Detect which cell encompasses the target text, then output its (X, Y) center coordinate. 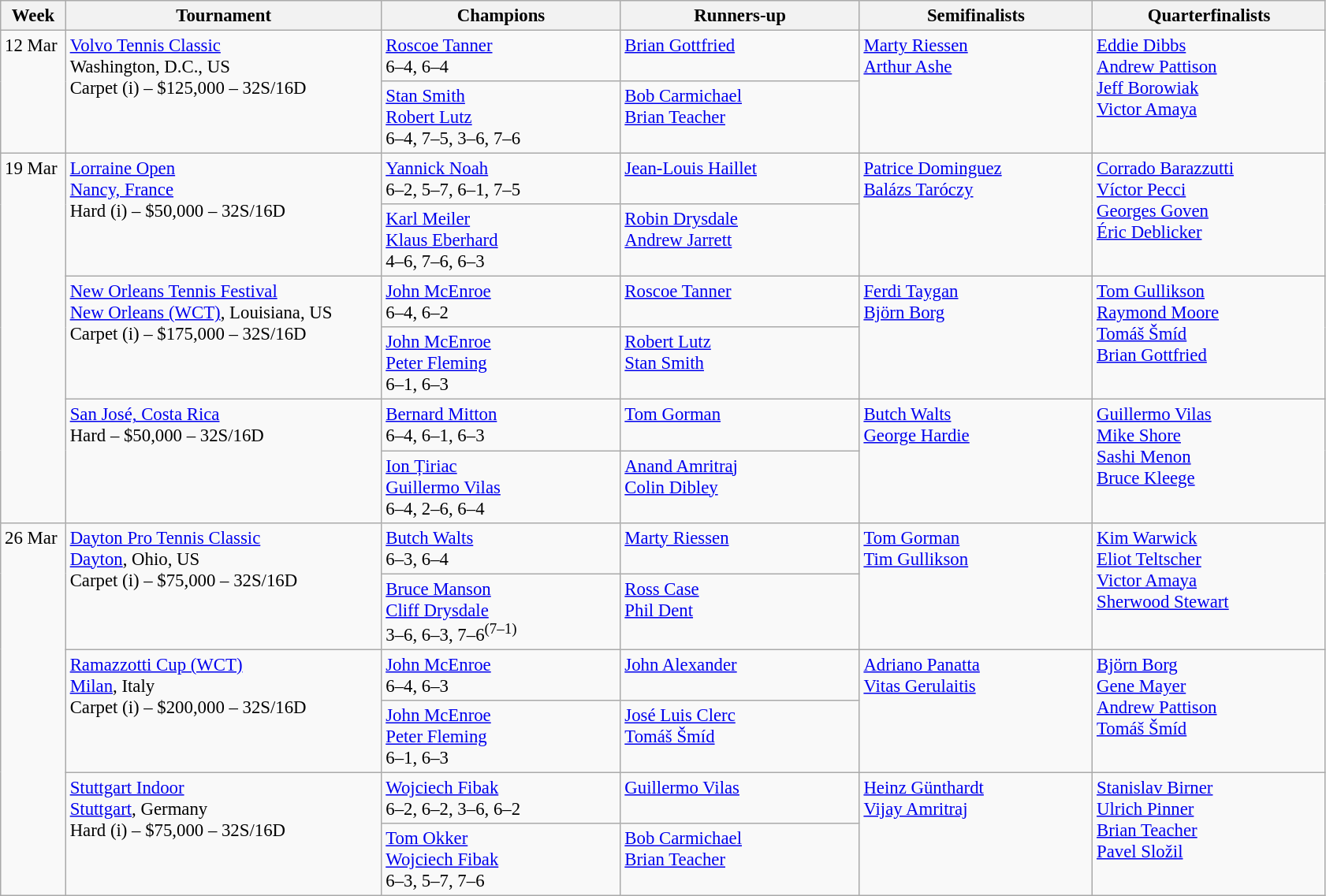
San José, Costa Rica Hard – $50,000 – 32S/16D (224, 461)
Bernard Mitton 6–4, 6–1, 6–3 (501, 426)
Dayton Pro Tennis Classic Dayton, Ohio, US Carpet (i) – $75,000 – 32S/16D (224, 586)
Runners-up (739, 16)
Ross Case Phil Dent (739, 612)
Jean-Louis Haillet (739, 180)
Guillermo Vilas Mike Shore Sashi Menon Bruce Kleege (1209, 461)
Tom Gullikson Raymond Moore Tomáš Šmíd Brian Gottfried (1209, 338)
Butch Walts George Hardie (976, 461)
Lorraine Open Nancy, France Hard (i) – $50,000 – 32S/16D (224, 215)
Anand Amritraj Colin Dibley (739, 487)
Champions (501, 16)
Week (33, 16)
Butch Walts 6–3, 6–4 (501, 548)
12 Mar (33, 92)
John McEnroe 6–4, 6–2 (501, 303)
19 Mar (33, 339)
Roscoe Tanner 6–4, 6–4 (501, 57)
Stanislav Birner Ulrich Pinner Brian Teacher Pavel Složil (1209, 834)
Stan Smith Robert Lutz 6–4, 7–5, 3–6, 7–6 (501, 117)
Heinz Günthardt Vijay Amritraj (976, 834)
Tom Gorman (739, 426)
Ferdi Taygan Björn Borg (976, 338)
Semifinalists (976, 16)
John Alexander (739, 675)
Quarterfinalists (1209, 16)
Tom Gorman Tim Gullikson (976, 586)
Robin Drysdale Andrew Jarrett (739, 240)
Bruce Manson Cliff Drysdale 3–6, 6–3, 7–6(7–1) (501, 612)
Tournament (224, 16)
Roscoe Tanner (739, 303)
26 Mar (33, 709)
Karl Meiler Klaus Eberhard 4–6, 7–6, 6–3 (501, 240)
Marty Riessen Arthur Ashe (976, 92)
Wojciech Fibak 6–2, 6–2, 3–6, 6–2 (501, 797)
Robert Lutz Stan Smith (739, 364)
Björn Borg Gene Mayer Andrew Pattison Tomáš Šmíd (1209, 711)
Corrado Barazzutti Víctor Pecci Georges Goven Éric Deblicker (1209, 215)
Marty Riessen (739, 548)
Ion Țiriac Guillermo Vilas 6–4, 2–6, 6–4 (501, 487)
Guillermo Vilas (739, 797)
New Orleans Tennis Festival New Orleans (WCT), Louisiana, US Carpet (i) – $175,000 – 32S/16D (224, 338)
José Luis Clerc Tomáš Šmíd (739, 737)
Ramazzotti Cup (WCT) Milan, Italy Carpet (i) – $200,000 – 32S/16D (224, 711)
Kim Warwick Eliot Teltscher Victor Amaya Sherwood Stewart (1209, 586)
Stuttgart Indoor Stuttgart, Germany Hard (i) – $75,000 – 32S/16D (224, 834)
Patrice Dominguez Balázs Taróczy (976, 215)
Brian Gottfried (739, 57)
Yannick Noah 6–2, 5–7, 6–1, 7–5 (501, 180)
Adriano Panatta Vitas Gerulaitis (976, 711)
John McEnroe 6–4, 6–3 (501, 675)
Tom Okker Wojciech Fibak 6–3, 5–7, 7–6 (501, 860)
Eddie Dibbs Andrew Pattison Jeff Borowiak Victor Amaya (1209, 92)
Volvo Tennis Classic Washington, D.C., US Carpet (i) – $125,000 – 32S/16D (224, 92)
